Capture the cell that displays the provided text and extract its (X, Y) central coordinate. 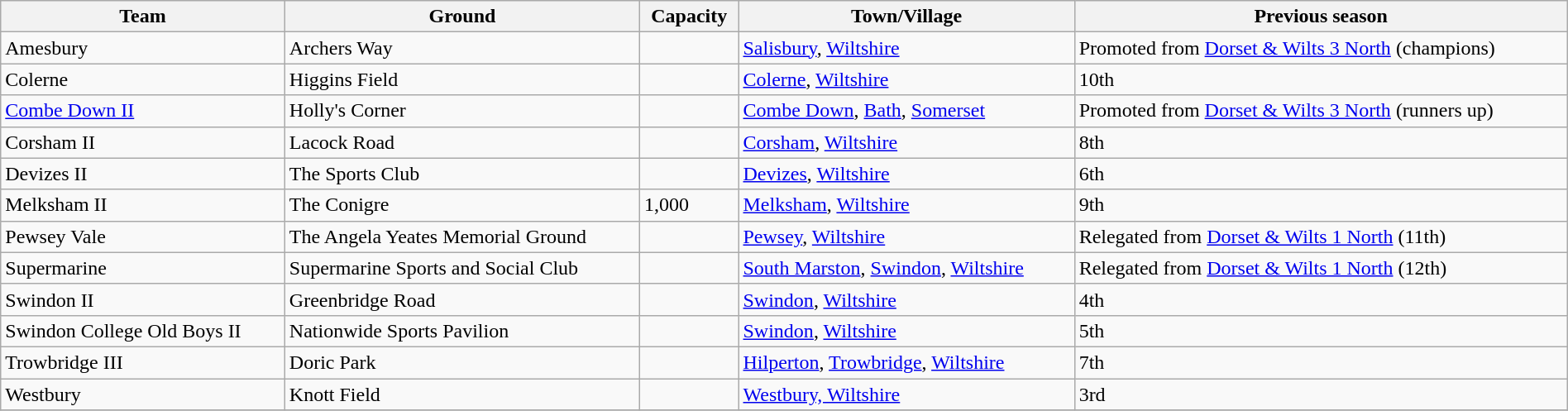
5th (1321, 331)
6th (1321, 174)
Westbury, Wiltshire (906, 394)
Supermarine Sports and Social Club (461, 268)
4th (1321, 299)
Salisbury, Wiltshire (906, 48)
Relegated from Dorset & Wilts 1 North (12th) (1321, 268)
7th (1321, 362)
1,000 (690, 205)
Town/Village (906, 17)
Lacock Road (461, 142)
Hilperton, Trowbridge, Wiltshire (906, 362)
The Angela Yeates Memorial Ground (461, 237)
Combe Down II (143, 111)
Corsham II (143, 142)
Trowbridge III (143, 362)
Holly's Corner (461, 111)
Swindon College Old Boys II (143, 331)
Westbury (143, 394)
Colerne, Wiltshire (906, 79)
8th (1321, 142)
Devizes II (143, 174)
Devizes, Wiltshire (906, 174)
10th (1321, 79)
Greenbridge Road (461, 299)
Colerne (143, 79)
Swindon II (143, 299)
The Sports Club (461, 174)
Supermarine (143, 268)
Pewsey Vale (143, 237)
Melksham, Wiltshire (906, 205)
South Marston, Swindon, Wiltshire (906, 268)
Previous season (1321, 17)
Capacity (690, 17)
Melksham II (143, 205)
Ground (461, 17)
Doric Park (461, 362)
Relegated from Dorset & Wilts 1 North (11th) (1321, 237)
Amesbury (143, 48)
Archers Way (461, 48)
9th (1321, 205)
Team (143, 17)
Promoted from Dorset & Wilts 3 North (champions) (1321, 48)
The Conigre (461, 205)
Pewsey, Wiltshire (906, 237)
Promoted from Dorset & Wilts 3 North (runners up) (1321, 111)
Knott Field (461, 394)
Nationwide Sports Pavilion (461, 331)
Higgins Field (461, 79)
Combe Down, Bath, Somerset (906, 111)
3rd (1321, 394)
Corsham, Wiltshire (906, 142)
